Search for the cell housing the specified text and yield its [X, Y] center coordinate. 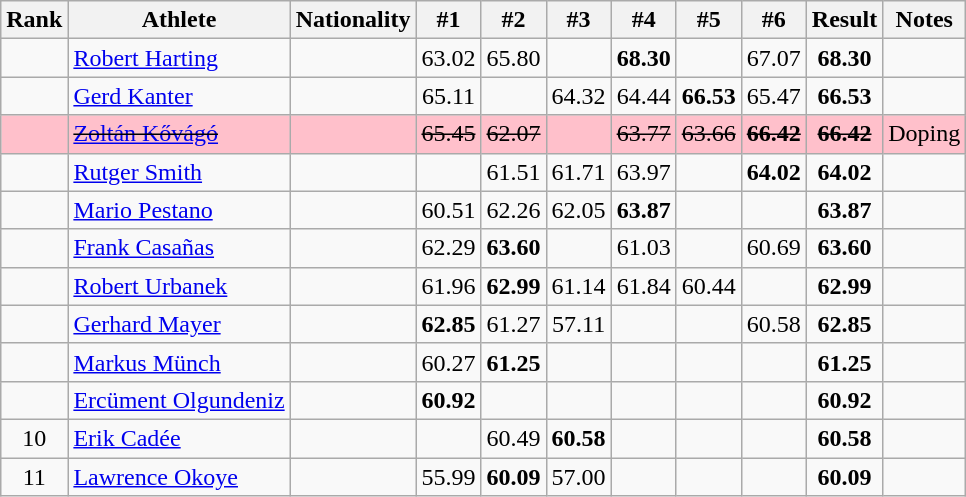
Zoltán Kővágó [179, 134]
#5 [708, 20]
#2 [514, 20]
Doping [924, 134]
61.03 [644, 248]
Result [844, 20]
60.27 [448, 362]
67.07 [774, 58]
64.44 [644, 96]
Notes [924, 20]
Ercüment Olgundeniz [179, 400]
65.11 [448, 96]
#3 [578, 20]
#4 [644, 20]
63.66 [708, 134]
Gerd Kanter [179, 96]
65.45 [448, 134]
#6 [774, 20]
#1 [448, 20]
Nationality [353, 20]
Robert Urbanek [179, 286]
61.96 [448, 286]
61.71 [578, 172]
63.02 [448, 58]
Rank [34, 20]
Robert Harting [179, 58]
61.51 [514, 172]
60.44 [708, 286]
Athlete [179, 20]
62.05 [578, 210]
62.07 [514, 134]
65.80 [514, 58]
10 [34, 438]
Lawrence Okoye [179, 477]
62.29 [448, 248]
55.99 [448, 477]
57.11 [578, 324]
64.32 [578, 96]
Rutger Smith [179, 172]
60.49 [514, 438]
Gerhard Mayer [179, 324]
61.27 [514, 324]
60.51 [448, 210]
65.47 [774, 96]
Mario Pestano [179, 210]
Markus Münch [179, 362]
62.26 [514, 210]
61.14 [578, 286]
57.00 [578, 477]
Frank Casañas [179, 248]
Erik Cadée [179, 438]
11 [34, 477]
63.97 [644, 172]
63.77 [644, 134]
61.84 [644, 286]
60.69 [774, 248]
